Search for the cell housing the specified text and yield its [X, Y] center coordinate. 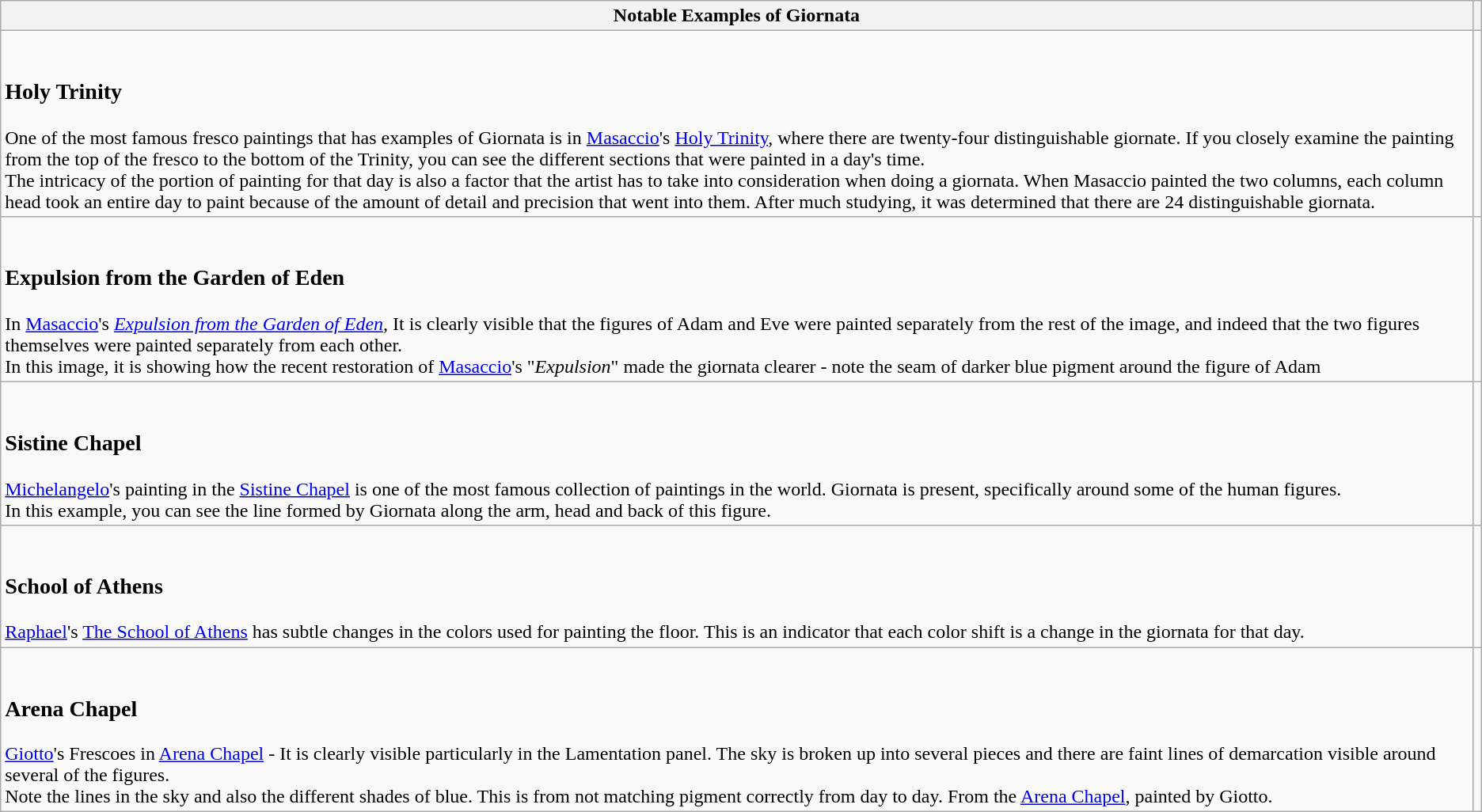
Notable Examples of Giornata [736, 16]
